Pinpoint the cell where the given text exists, returning its [X, Y] midpoint coordinate. 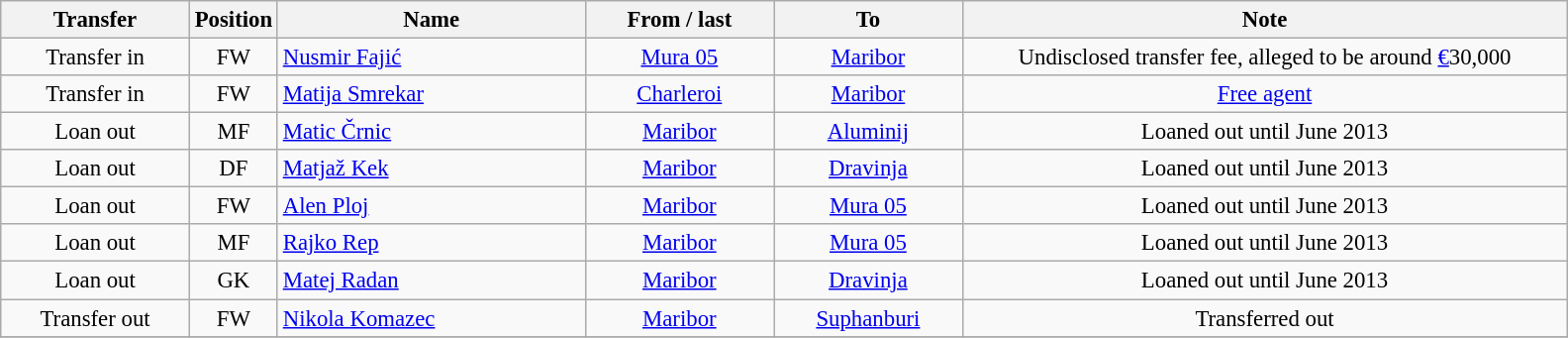
Suphanburi [869, 318]
Aluminij [869, 132]
To [869, 20]
Free agent [1265, 94]
Transfer [95, 20]
From / last [679, 20]
Alen Ploj [432, 206]
DF [234, 169]
Rajko Rep [432, 243]
Matic Črnic [432, 132]
Transfer out [95, 318]
Matjaž Kek [432, 169]
Name [432, 20]
Transferred out [1265, 318]
Nusmir Fajić [432, 57]
GK [234, 281]
Matija Smrekar [432, 94]
Nikola Komazec [432, 318]
Matej Radan [432, 281]
Undisclosed transfer fee, alleged to be around €30,000 [1265, 57]
Position [234, 20]
Charleroi [679, 94]
Note [1265, 20]
